Identify which cell holds the provided text, then report its (x, y) central coordinate. 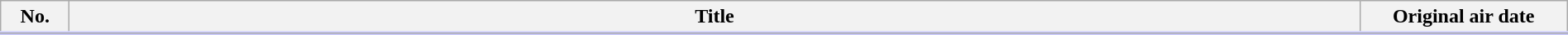
No. (35, 17)
Original air date (1464, 17)
Title (715, 17)
